Pinpoint the cell where the given text exists, returning its [X, Y] midpoint coordinate. 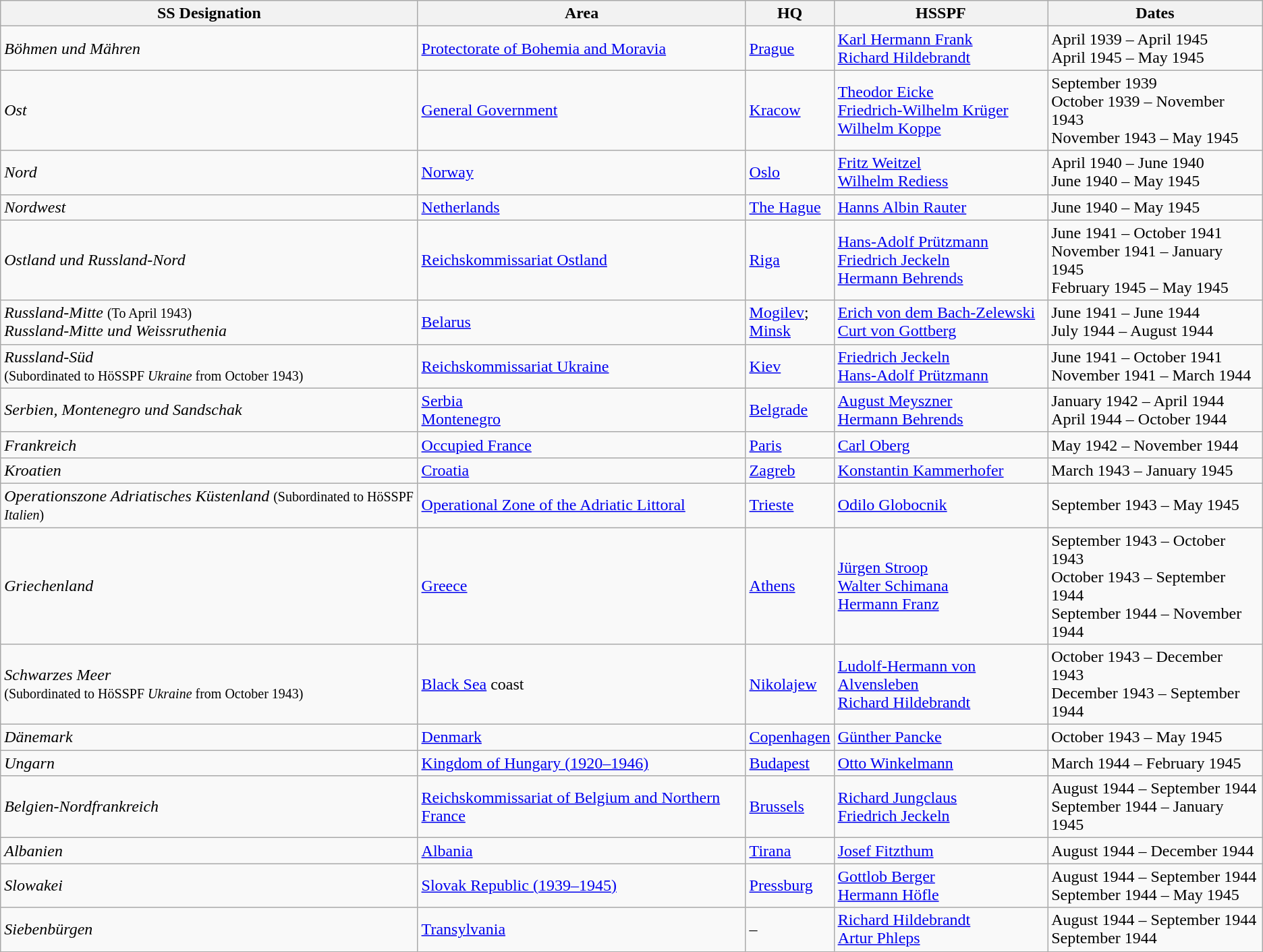
June 1941 – June 1944July 1944 – August 1944 [1155, 323]
Norway [582, 173]
Kiev [789, 366]
Griechenland [209, 586]
Reichskommissariat Ukraine [582, 366]
Nordwest [209, 207]
Russland-Süd(Subordinated to HöSSPF Ukraine from October 1943) [209, 366]
Dates [1155, 13]
Ost [209, 111]
Siebenbürgen [209, 930]
Prague [789, 49]
Hanns Albin Rauter [941, 207]
Riga [789, 260]
Reichskommissariat Ostland [582, 260]
May 1942 – November 1944 [1155, 445]
Günther Pancke [941, 737]
Friedrich JeckelnHans-Adolf Prützmann [941, 366]
– [789, 930]
Schwarzes Meer(Subordinated to HöSSPF Ukraine from October 1943) [209, 684]
March 1943 – January 1945 [1155, 470]
Area [582, 13]
Kracow [789, 111]
Josef Fitzthum [941, 851]
Greece [582, 586]
August 1944 – September 1944September 1944 [1155, 930]
Erich von dem Bach-ZelewskiCurt von Gottberg [941, 323]
Kingdom of Hungary (1920–1946) [582, 763]
March 1944 – February 1945 [1155, 763]
Croatia [582, 470]
Richard JungclausFriedrich Jeckeln [941, 807]
SS Designation [209, 13]
Paris [789, 445]
Theodor EickeFriedrich-Wilhelm KrügerWilhelm Koppe [941, 111]
August 1944 – September 1944September 1944 – May 1945 [1155, 885]
June 1941 – October 1941November 1941 – January 1945February 1945 – May 1945 [1155, 260]
Ostland und Russland-Nord [209, 260]
Nikolajew [789, 684]
Netherlands [582, 207]
Copenhagen [789, 737]
Karl Hermann FrankRichard Hildebrandt [941, 49]
Odilo Globocnik [941, 505]
August 1944 – September 1944September 1944 – January 1945 [1155, 807]
Brussels [789, 807]
Fritz WeitzelWilhelm Rediess [941, 173]
Jürgen StroopWalter SchimanaHermann Franz [941, 586]
Konstantin Kammerhofer [941, 470]
October 1943 – May 1945 [1155, 737]
Slowakei [209, 885]
Otto Winkelmann [941, 763]
Denmark [582, 737]
HSSPF [941, 13]
September 1943 – May 1945 [1155, 505]
Serbien, Montenegro und Sandschak [209, 410]
April 1940 – June 1940June 1940 – May 1945 [1155, 173]
Carl Oberg [941, 445]
Zagreb [789, 470]
Tirana [789, 851]
August 1944 – December 1944 [1155, 851]
August MeysznerHermann Behrends [941, 410]
Dänemark [209, 737]
Belgien-Nordfrankreich [209, 807]
Operationszone Adriatisches Küstenland (Subordinated to HöSSPF Italien) [209, 505]
Oslo [789, 173]
Transylvania [582, 930]
Russland-Mitte (To April 1943)Russland-Mitte und Weissruthenia [209, 323]
June 1940 – May 1945 [1155, 207]
Pressburg [789, 885]
Occupied France [582, 445]
Böhmen und Mähren [209, 49]
Ungarn [209, 763]
Hans-Adolf PrützmannFriedrich JeckelnHermann Behrends [941, 260]
Albanien [209, 851]
Protectorate of Bohemia and Moravia [582, 49]
Frankreich [209, 445]
Nord [209, 173]
Ludolf-Hermann von AlvenslebenRichard Hildebrandt [941, 684]
HQ [789, 13]
June 1941 – October 1941November 1941 – March 1944 [1155, 366]
Slovak Republic (1939–1945) [582, 885]
Belarus [582, 323]
September 1943 – October 1943October 1943 – September 1944September 1944 – November 1944 [1155, 586]
Mogilev;Minsk [789, 323]
Budapest [789, 763]
October 1943 – December 1943December 1943 – September 1944 [1155, 684]
The Hague [789, 207]
Richard Hildebrandt Artur Phleps [941, 930]
Operational Zone of the Adriatic Littoral [582, 505]
April 1939 – April 1945April 1945 – May 1945 [1155, 49]
Athens [789, 586]
Albania [582, 851]
Gottlob BergerHermann Höfle [941, 885]
General Government [582, 111]
Kroatien [209, 470]
SerbiaMontenegro [582, 410]
January 1942 – April 1944April 1944 – October 1944 [1155, 410]
Reichskommissariat of Belgium and Northern France [582, 807]
Black Sea coast [582, 684]
September 1939October 1939 – November 1943November 1943 – May 1945 [1155, 111]
Trieste [789, 505]
Belgrade [789, 410]
